Find where the given text appears and provide that cell's center as (x, y) coordinate. 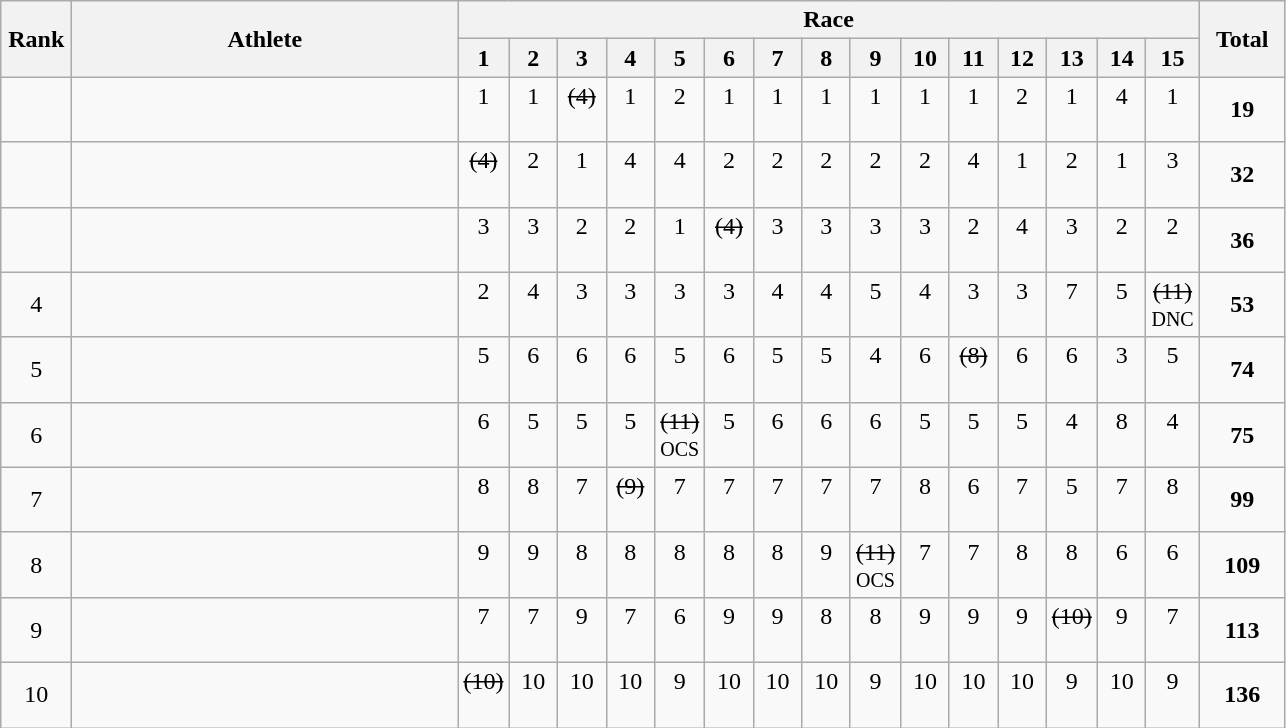
99 (1242, 500)
74 (1242, 370)
(11)DNC (1172, 304)
Athlete (265, 39)
136 (1242, 694)
(8) (974, 370)
11 (974, 58)
12 (1022, 58)
19 (1242, 110)
15 (1172, 58)
14 (1122, 58)
109 (1242, 564)
113 (1242, 630)
32 (1242, 174)
36 (1242, 240)
Race (828, 20)
13 (1072, 58)
53 (1242, 304)
Rank (36, 39)
(9) (630, 500)
75 (1242, 434)
Total (1242, 39)
